Search for the cell housing the specified text and yield its [X, Y] center coordinate. 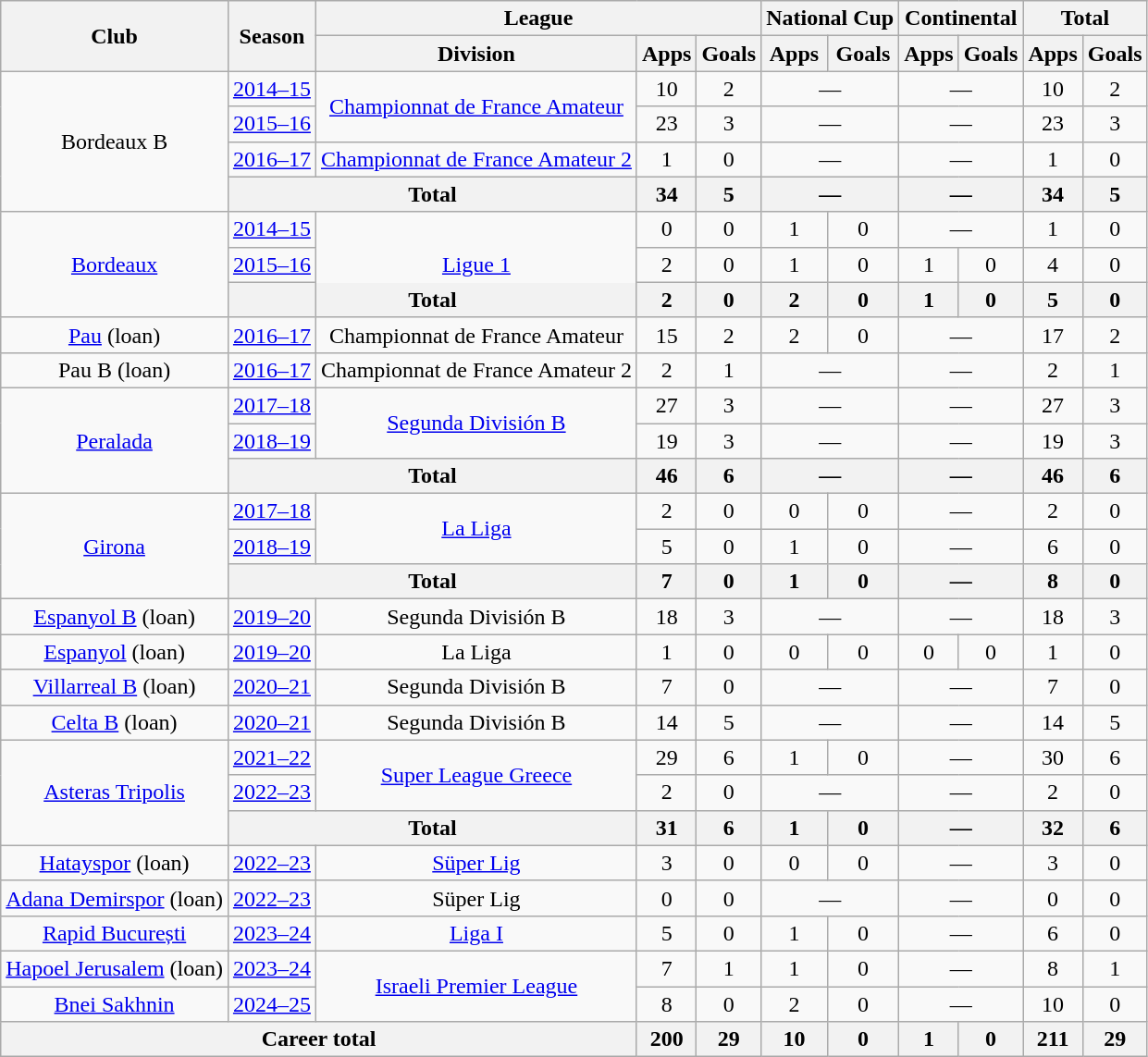
Asteras Tripolis [115, 793]
17 [1053, 335]
31 [666, 828]
Hatayspor (loan) [115, 863]
Super League Greece [475, 775]
211 [1053, 1039]
Pau B (loan) [115, 370]
Girona [115, 547]
Espanyol B (loan) [115, 617]
Villarreal B (loan) [115, 687]
Division [475, 54]
200 [666, 1039]
Ligue 1 [475, 264]
Liga I [475, 933]
4 [1053, 264]
Club [115, 36]
League [538, 18]
Season [272, 36]
Espanyol (loan) [115, 652]
Hapoel Jerusalem (loan) [115, 968]
Career total [319, 1039]
Adana Demirspor (loan) [115, 898]
Bordeaux B [115, 141]
Peralada [115, 440]
30 [1053, 757]
Rapid București [115, 933]
Bordeaux [115, 264]
15 [666, 335]
Continental [961, 18]
Bnei Sakhnin [115, 1003]
Israeli Premier League [475, 986]
National Cup [831, 18]
Pau (loan) [115, 335]
32 [1053, 828]
2021–22 [272, 757]
Celta B (loan) [115, 722]
2024–25 [272, 1003]
